Search for the cell housing the specified text and yield its [X, Y] center coordinate. 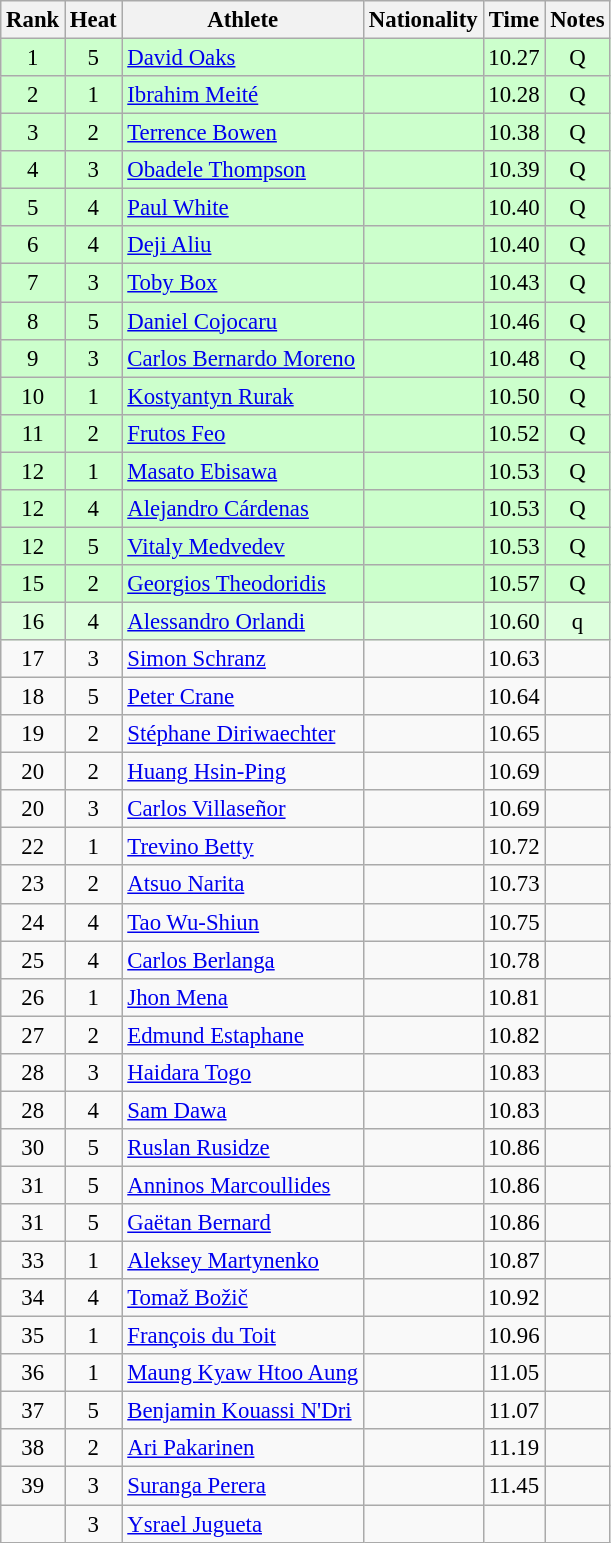
Sam Dawa [243, 1110]
33 [33, 1261]
10.78 [514, 960]
Ruslan Rusidze [243, 1148]
37 [33, 1411]
Suranga Perera [243, 1486]
9 [33, 358]
11 [33, 433]
11.05 [514, 1373]
25 [33, 960]
Alejandro Cárdenas [243, 509]
Georgios Theodoridis [243, 584]
6 [33, 245]
Paul White [243, 208]
23 [33, 885]
Carlos Bernardo Moreno [243, 358]
10.82 [514, 1035]
Benjamin Kouassi N'Dri [243, 1411]
10.38 [514, 133]
10.81 [514, 997]
39 [33, 1486]
Terrence Bowen [243, 133]
10.63 [514, 659]
10 [33, 396]
10.65 [514, 734]
Vitaly Medvedev [243, 546]
q [578, 621]
10.39 [514, 170]
10.28 [514, 95]
Edmund Estaphane [243, 1035]
Athlete [243, 20]
Carlos Villaseñor [243, 809]
10.43 [514, 283]
Alessandro Orlandi [243, 621]
Carlos Berlanga [243, 960]
Deji Aliu [243, 245]
38 [33, 1449]
Maung Kyaw Htoo Aung [243, 1373]
Aleksey Martynenko [243, 1261]
10.27 [514, 58]
Ibrahim Meité [243, 95]
Obadele Thompson [243, 170]
Daniel Cojocaru [243, 321]
10.50 [514, 396]
27 [33, 1035]
11.45 [514, 1486]
Frutos Feo [243, 433]
Tao Wu-Shiun [243, 922]
24 [33, 922]
Anninos Marcoullides [243, 1185]
30 [33, 1148]
David Oaks [243, 58]
François du Toit [243, 1336]
7 [33, 283]
Stéphane Diriwaechter [243, 734]
Atsuo Narita [243, 885]
36 [33, 1373]
Ari Pakarinen [243, 1449]
8 [33, 321]
Heat [94, 20]
35 [33, 1336]
10.87 [514, 1261]
10.46 [514, 321]
10.64 [514, 697]
Tomaž Božič [243, 1298]
Toby Box [243, 283]
Kostyantyn Rurak [243, 396]
22 [33, 847]
Time [514, 20]
Huang Hsin-Ping [243, 772]
10.60 [514, 621]
Masato Ebisawa [243, 471]
Trevino Betty [243, 847]
16 [33, 621]
Ysrael Jugueta [243, 1524]
10.48 [514, 358]
19 [33, 734]
Rank [33, 20]
10.73 [514, 885]
10.75 [514, 922]
Notes [578, 20]
Nationality [424, 20]
34 [33, 1298]
Peter Crane [243, 697]
15 [33, 584]
10.57 [514, 584]
Jhon Mena [243, 997]
11.19 [514, 1449]
Simon Schranz [243, 659]
10.52 [514, 433]
Haidara Togo [243, 1073]
10.92 [514, 1298]
26 [33, 997]
11.07 [514, 1411]
18 [33, 697]
10.96 [514, 1336]
10.72 [514, 847]
Gaëtan Bernard [243, 1223]
17 [33, 659]
